Scan for the cell matching the given text and deliver its (x, y) coordinate at center. 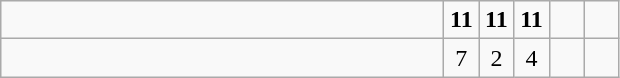
2 (496, 58)
4 (532, 58)
7 (462, 58)
